Determine the [x, y] coordinate at the center of the cell enclosing the given text.  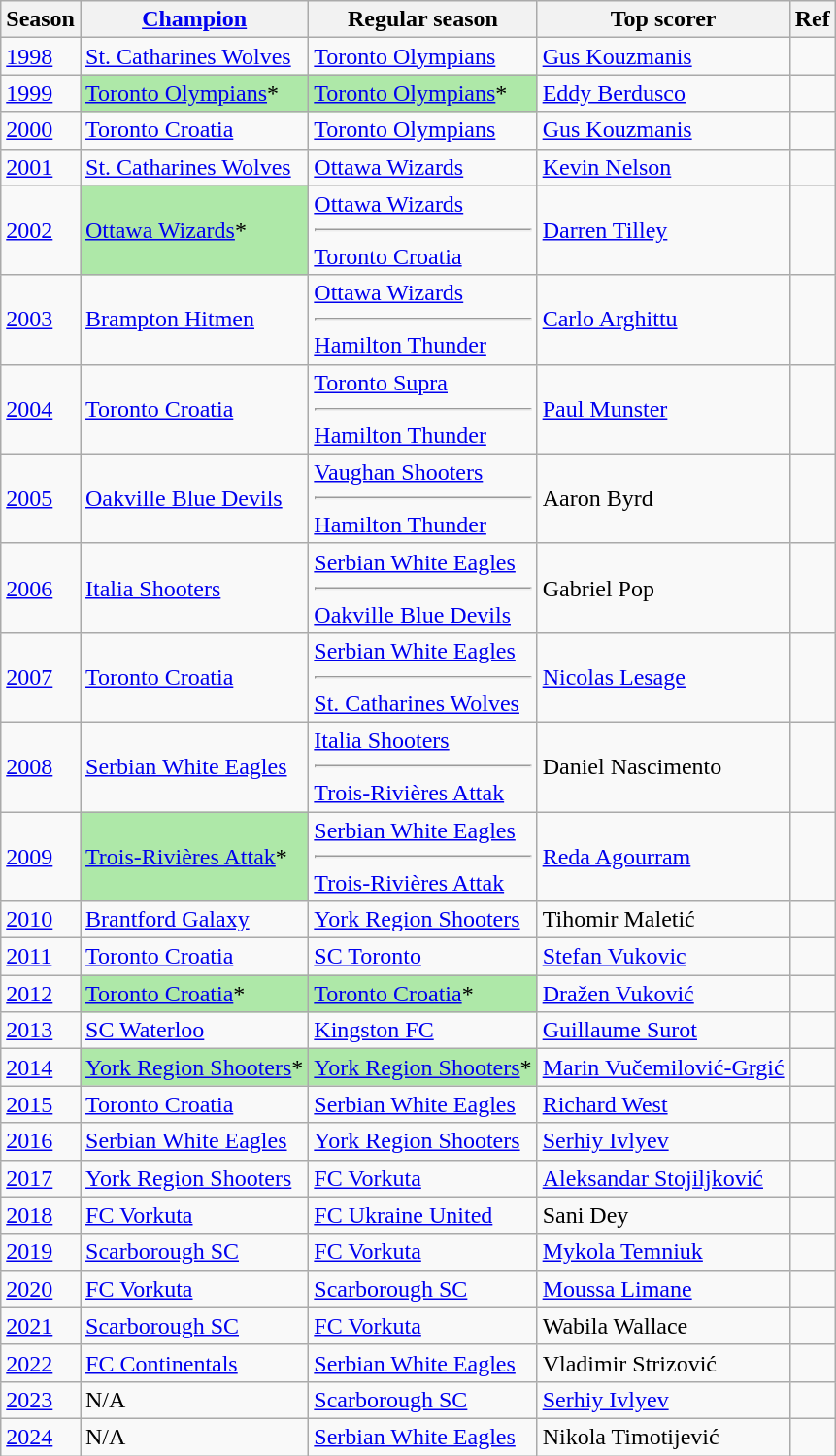
2012 [41, 994]
Brampton Hitmen [194, 320]
Moussa Limane [663, 1289]
Vladimir Strizović [663, 1363]
Ref [812, 19]
2005 [41, 498]
2016 [41, 1141]
Gabriel Pop [663, 588]
Top scorer [663, 19]
2006 [41, 588]
Ottawa Wizards [423, 167]
2018 [41, 1215]
Brantford Galaxy [194, 920]
2008 [41, 766]
Darren Tilley [663, 230]
Eddy Berdusco [663, 93]
FC Continentals [194, 1363]
FC Ukraine United [423, 1215]
Aleksandar Stojiljković [663, 1178]
Dražen Vuković [663, 994]
Kevin Nelson [663, 167]
Kingston FC [423, 1031]
2024 [41, 1437]
Stefan Vukovic [663, 957]
Serbian White EaglesSt. Catharines Wolves [423, 677]
2009 [41, 857]
2021 [41, 1326]
2001 [41, 167]
Italia ShootersTrois-Rivières Attak [423, 766]
Aaron Byrd [663, 498]
2002 [41, 230]
SC Waterloo [194, 1031]
2010 [41, 920]
Guillaume Surot [663, 1031]
Oakville Blue Devils [194, 498]
Richard West [663, 1104]
2017 [41, 1178]
Paul Munster [663, 409]
2022 [41, 1363]
Regular season [423, 19]
Nicolas Lesage [663, 677]
Carlo Arghittu [663, 320]
Italia Shooters [194, 588]
2000 [41, 130]
2019 [41, 1252]
Serbian White EaglesTrois-Rivières Attak [423, 857]
Trois-Rivières Attak* [194, 857]
2014 [41, 1067]
2007 [41, 677]
Ottawa WizardsHamilton Thunder [423, 320]
2020 [41, 1289]
2015 [41, 1104]
Daniel Nascimento [663, 766]
Champion [194, 19]
2003 [41, 320]
2004 [41, 409]
Ottawa Wizards* [194, 230]
1999 [41, 93]
2011 [41, 957]
Tihomir Maletić [663, 920]
Wabila Wallace [663, 1326]
Reda Agourram [663, 857]
Toronto SupraHamilton Thunder [423, 409]
2023 [41, 1400]
1998 [41, 56]
Mykola Temniuk [663, 1252]
Vaughan ShootersHamilton Thunder [423, 498]
Sani Dey [663, 1215]
Marin Vučemilović-Grgić [663, 1067]
Ottawa WizardsToronto Croatia [423, 230]
SC Toronto [423, 957]
Nikola Timotijević [663, 1437]
2013 [41, 1031]
Season [41, 19]
Serbian White EaglesOakville Blue Devils [423, 588]
